Capture the cell that displays the provided text and extract its [x, y] central coordinate. 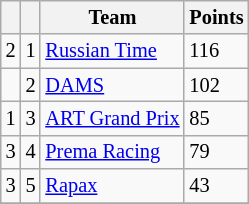
102 [216, 85]
4 [31, 152]
Prema Racing [112, 152]
85 [216, 118]
43 [216, 186]
ART Grand Prix [112, 118]
Russian Time [112, 51]
DAMS [112, 85]
Rapax [112, 186]
Points [216, 17]
116 [216, 51]
Team [112, 17]
79 [216, 152]
5 [31, 186]
